From the cell containing the given text, extract its center point as [X, Y] coordinate. 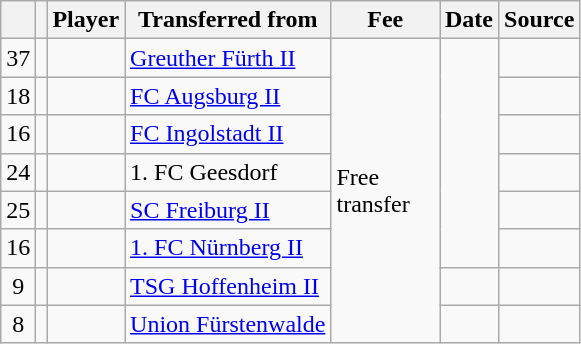
1. FC Nürnberg II [228, 248]
18 [18, 96]
24 [18, 172]
8 [18, 324]
Date [470, 20]
FC Ingolstadt II [228, 134]
Transferred from [228, 20]
TSG Hoffenheim II [228, 286]
Union Fürstenwalde [228, 324]
25 [18, 210]
Fee [386, 20]
1. FC Geesdorf [228, 172]
Source [540, 20]
FC Augsburg II [228, 96]
37 [18, 58]
Greuther Fürth II [228, 58]
SC Freiburg II [228, 210]
Player [86, 20]
9 [18, 286]
Free transfer [386, 191]
